Determine the [X, Y] coordinate at the center of the cell enclosing the given text.  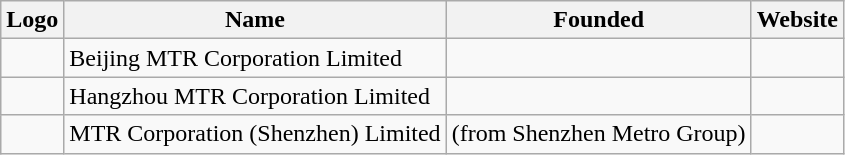
MTR Corporation (Shenzhen) Limited [255, 134]
Beijing MTR Corporation Limited [255, 58]
Hangzhou MTR Corporation Limited [255, 96]
Website [797, 20]
Name [255, 20]
Founded [598, 20]
Logo [32, 20]
(from Shenzhen Metro Group) [598, 134]
